Find where the given text appears and provide that cell's center as (x, y) coordinate. 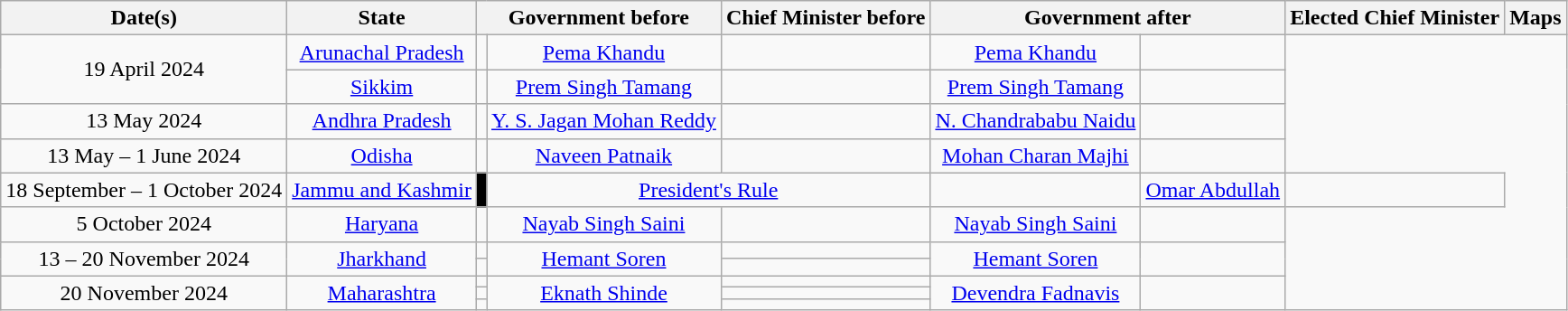
Elected Chief Minister (1395, 18)
13 – 20 November 2024 (145, 259)
20 November 2024 (145, 293)
President's Rule (708, 190)
State (382, 18)
Haryana (382, 224)
Jharkhand (382, 259)
13 May – 1 June 2024 (145, 155)
18 September – 1 October 2024 (145, 190)
Devendra Fadnavis (1035, 293)
Eknath Shinde (603, 293)
13 May 2024 (145, 121)
Chief Minister before (826, 18)
N. Chandrababu Naidu (1035, 121)
Y. S. Jagan Mohan Reddy (603, 121)
Government after (1107, 18)
Odisha (382, 155)
Mohan Charan Majhi (1035, 155)
Andhra Pradesh (382, 121)
Sikkim (382, 87)
Date(s) (145, 18)
Government before (598, 18)
5 October 2024 (145, 224)
Jammu and Kashmir (382, 190)
Maharashtra (382, 293)
Arunachal Pradesh (382, 52)
Naveen Patnaik (603, 155)
Maps (1535, 18)
Omar Abdullah (1213, 190)
19 April 2024 (145, 70)
